Locate the cell with the specified text and output its [x, y] center coordinate. 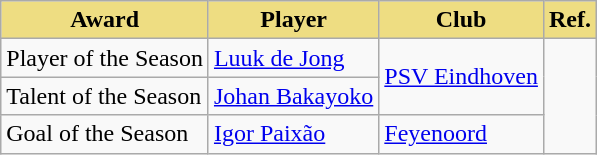
Player of the Season [105, 58]
Goal of the Season [105, 134]
Ref. [570, 20]
Feyenoord [462, 134]
Player [293, 20]
Johan Bakayoko [293, 96]
Award [105, 20]
PSV Eindhoven [462, 77]
Luuk de Jong [293, 58]
Talent of the Season [105, 96]
Igor Paixão [293, 134]
Club [462, 20]
